Locate the cell with the specified text and output its (X, Y) center coordinate. 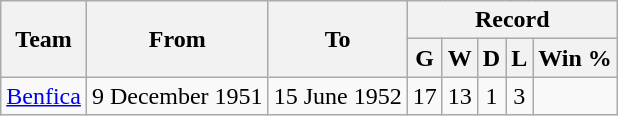
9 December 1951 (177, 96)
L (520, 58)
3 (520, 96)
15 June 1952 (338, 96)
Benfica (44, 96)
17 (424, 96)
D (491, 58)
W (460, 58)
From (177, 39)
To (338, 39)
Record (512, 20)
Team (44, 39)
13 (460, 96)
1 (491, 96)
Win % (576, 58)
G (424, 58)
